Detect which cell encompasses the target text, then output its (X, Y) center coordinate. 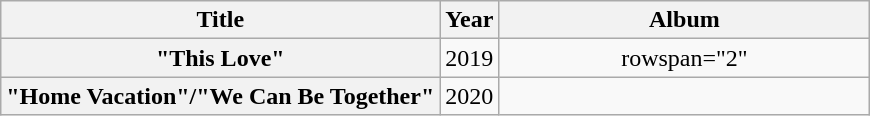
Year (470, 20)
Title (220, 20)
"Home Vacation"/"We Can Be Together" (220, 96)
Album (684, 20)
2020 (470, 96)
rowspan="2" (684, 58)
2019 (470, 58)
"This Love" (220, 58)
